Return the [X, Y] coordinate for the center point of the cell that contains the specified text.  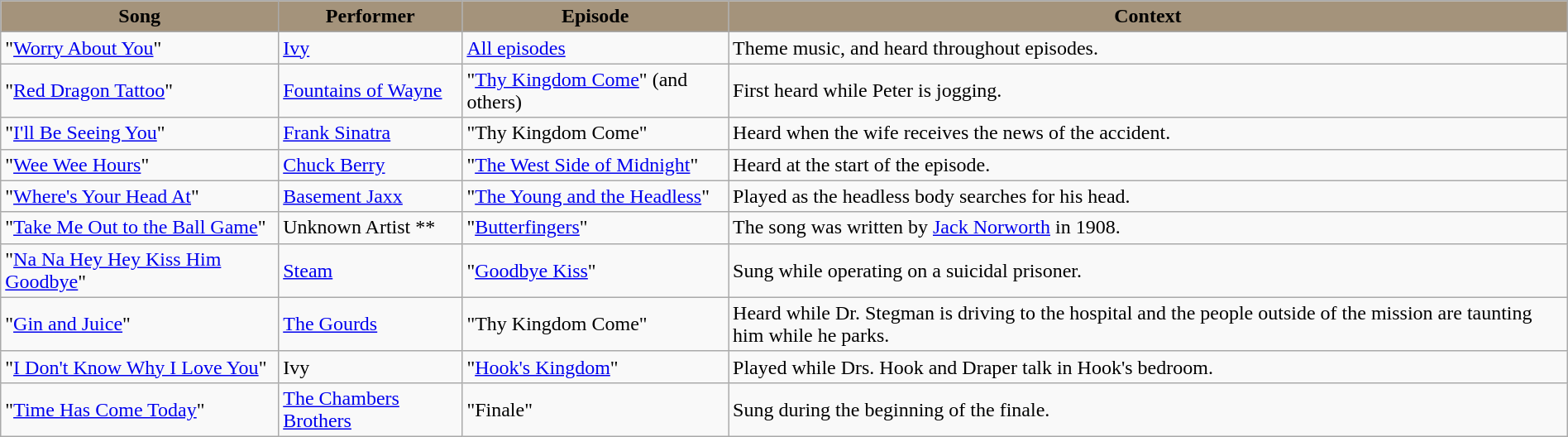
Context [1148, 17]
All episodes [595, 48]
"Finale" [595, 409]
Song [140, 17]
Steam [370, 270]
Heard at the start of the episode. [1148, 165]
"Na Na Hey Hey Kiss Him Goodbye" [140, 270]
Sung during the beginning of the finale. [1148, 409]
The Gourds [370, 324]
The song was written by Jack Norworth in 1908. [1148, 228]
"Where's Your Head At" [140, 196]
"Thy Kingdom Come" (and others) [595, 91]
Sung while operating on a suicidal prisoner. [1148, 270]
Performer [370, 17]
"Goodbye Kiss" [595, 270]
"Take Me Out to the Ball Game" [140, 228]
"The West Side of Midnight" [595, 165]
"Time Has Come Today" [140, 409]
"Wee Wee Hours" [140, 165]
"Hook's Kingdom" [595, 367]
Fountains of Wayne [370, 91]
Frank Sinatra [370, 133]
Chuck Berry [370, 165]
Theme music, and heard throughout episodes. [1148, 48]
"Worry About You" [140, 48]
"Butterfingers" [595, 228]
Basement Jaxx [370, 196]
"Red Dragon Tattoo" [140, 91]
Unknown Artist ** [370, 228]
Played as the headless body searches for his head. [1148, 196]
Heard while Dr. Stegman is driving to the hospital and the people outside of the mission are taunting him while he parks. [1148, 324]
Episode [595, 17]
"Gin and Juice" [140, 324]
"The Young and the Headless" [595, 196]
"I'll Be Seeing You" [140, 133]
Played while Drs. Hook and Draper talk in Hook's bedroom. [1148, 367]
The Chambers Brothers [370, 409]
"I Don't Know Why I Love You" [140, 367]
First heard while Peter is jogging. [1148, 91]
Heard when the wife receives the news of the accident. [1148, 133]
